Detect which cell encompasses the target text, then output its [X, Y] center coordinate. 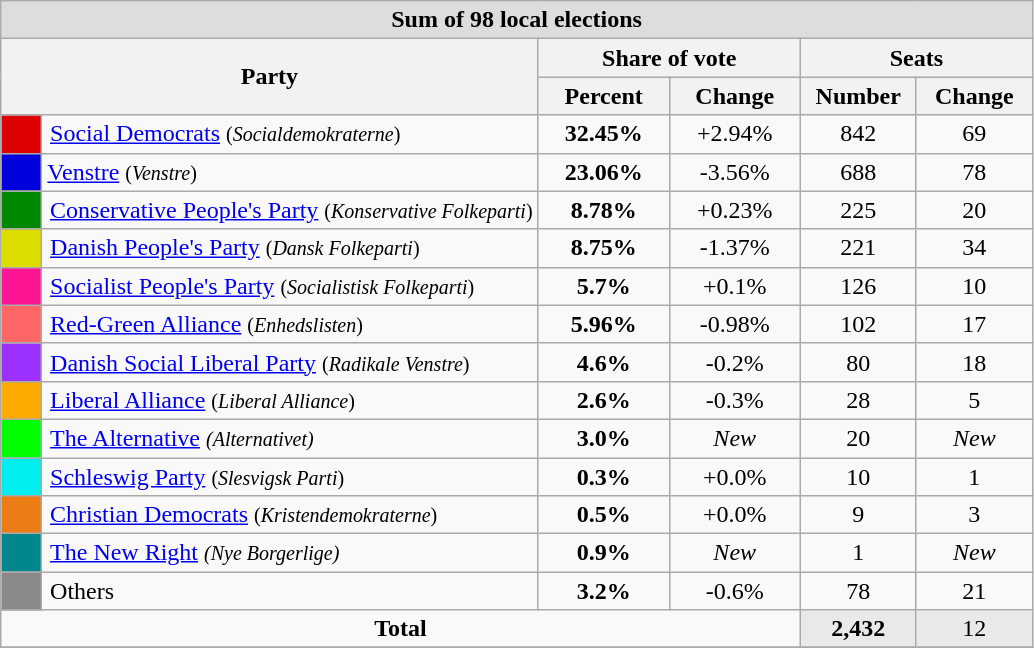
-1.37% [734, 248]
28 [858, 400]
12 [974, 629]
-0.98% [734, 324]
8.78% [604, 210]
The Alternative (Alternativet) [290, 438]
Share of vote [669, 58]
9 [858, 515]
842 [858, 134]
Seats [916, 58]
Danish Social Liberal Party (Radikale Venstre) [290, 362]
Conservative People's Party (Konservative Folkeparti) [290, 210]
The New Right (Nye Borgerlige) [290, 553]
-0.2% [734, 362]
-0.6% [734, 591]
Schleswig Party (Slesvigsk Parti) [290, 477]
Party [270, 77]
+0.23% [734, 210]
Venstre (Venstre) [290, 172]
688 [858, 172]
221 [858, 248]
+2.94% [734, 134]
225 [858, 210]
3.0% [604, 438]
32.45% [604, 134]
Total [401, 629]
Others [290, 591]
-0.3% [734, 400]
+0.1% [734, 286]
21 [974, 591]
Socialist People's Party (Socialistisk Folkeparti) [290, 286]
0.9% [604, 553]
-3.56% [734, 172]
5.96% [604, 324]
0.5% [604, 515]
2,432 [858, 629]
126 [858, 286]
Red-Green Alliance (Enhedslisten) [290, 324]
Christian Democrats (Kristendemokraterne) [290, 515]
23.06% [604, 172]
4.6% [604, 362]
3.2% [604, 591]
0.3% [604, 477]
3 [974, 515]
18 [974, 362]
Number [858, 96]
80 [858, 362]
34 [974, 248]
Liberal Alliance (Liberal Alliance) [290, 400]
Danish People's Party (Dansk Folkeparti) [290, 248]
2.6% [604, 400]
Sum of 98 local elections [517, 20]
Percent [604, 96]
5.7% [604, 286]
Social Democrats (Socialdemokraterne) [290, 134]
17 [974, 324]
5 [974, 400]
69 [974, 134]
102 [858, 324]
8.75% [604, 248]
